For the text-containing cell, return its midpoint in [X, Y] coordinate format. 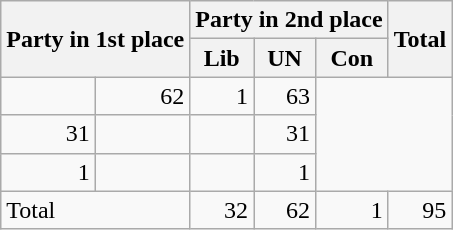
32 [222, 210]
Party in 1st place [96, 39]
Lib [222, 58]
Con [352, 58]
Party in 2nd place [289, 20]
UN [285, 58]
95 [420, 210]
63 [285, 96]
